Extract the [x, y] coordinate from the center of the cell holding the provided text.  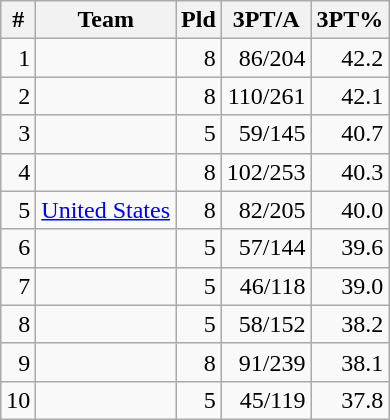
3 [18, 134]
4 [18, 172]
40.7 [350, 134]
42.2 [350, 58]
39.0 [350, 286]
# [18, 20]
1 [18, 58]
3PT/A [266, 20]
45/119 [266, 400]
38.1 [350, 362]
2 [18, 96]
3PT% [350, 20]
59/145 [266, 134]
Pld [199, 20]
United States [106, 210]
37.8 [350, 400]
40.0 [350, 210]
Team [106, 20]
91/239 [266, 362]
40.3 [350, 172]
82/205 [266, 210]
46/118 [266, 286]
110/261 [266, 96]
102/253 [266, 172]
10 [18, 400]
38.2 [350, 324]
6 [18, 248]
9 [18, 362]
7 [18, 286]
42.1 [350, 96]
57/144 [266, 248]
86/204 [266, 58]
39.6 [350, 248]
58/152 [266, 324]
